Determine the [x, y] coordinate at the center of the cell enclosing the given text.  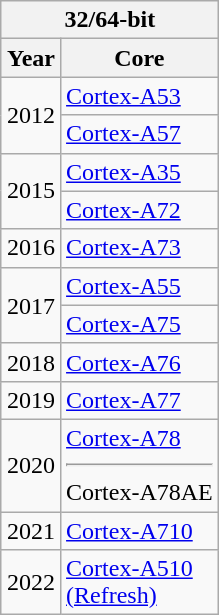
2017 [30, 305]
Cortex-A710 [140, 531]
Cortex-A78 Cortex-A78AE [140, 465]
Cortex-A76 [140, 362]
2015 [30, 191]
Cortex-A53 [140, 96]
Core [140, 58]
Year [30, 58]
Cortex-A77 [140, 400]
2020 [30, 465]
2018 [30, 362]
Cortex-A55 [140, 286]
2022 [30, 582]
2012 [30, 115]
Cortex-A35 [140, 172]
2021 [30, 531]
Cortex-A510 (Refresh) [140, 582]
32/64-bit [110, 20]
2019 [30, 400]
Cortex-A72 [140, 210]
2016 [30, 248]
Cortex-A73 [140, 248]
Cortex-A75 [140, 324]
Cortex-A57 [140, 134]
